Search for the cell housing the specified text and yield its (X, Y) center coordinate. 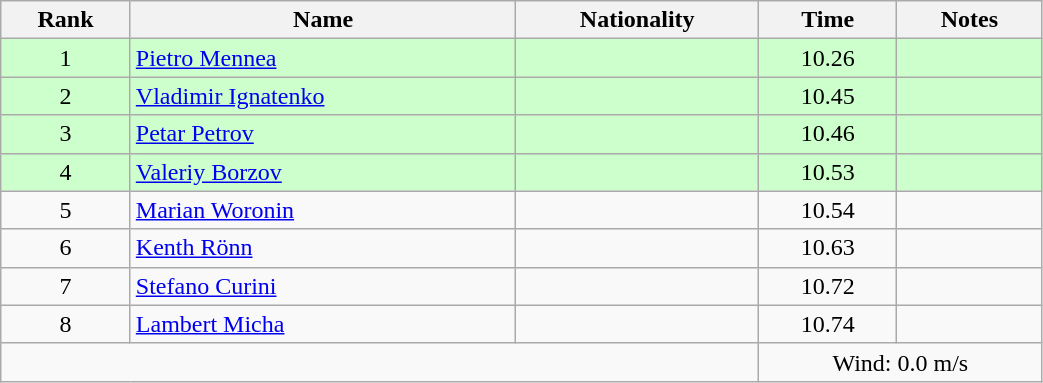
Lambert Micha (323, 324)
1 (66, 58)
Marian Woronin (323, 210)
10.46 (828, 134)
10.45 (828, 96)
8 (66, 324)
Notes (970, 20)
Pietro Mennea (323, 58)
10.63 (828, 248)
Valeriy Borzov (323, 172)
Nationality (638, 20)
10.26 (828, 58)
7 (66, 286)
4 (66, 172)
10.54 (828, 210)
Wind: 0.0 m/s (900, 362)
10.53 (828, 172)
5 (66, 210)
Name (323, 20)
2 (66, 96)
Rank (66, 20)
6 (66, 248)
Stefano Curini (323, 286)
10.74 (828, 324)
Kenth Rönn (323, 248)
3 (66, 134)
Time (828, 20)
10.72 (828, 286)
Vladimir Ignatenko (323, 96)
Petar Petrov (323, 134)
